From the cell containing the given text, extract its center point as [X, Y] coordinate. 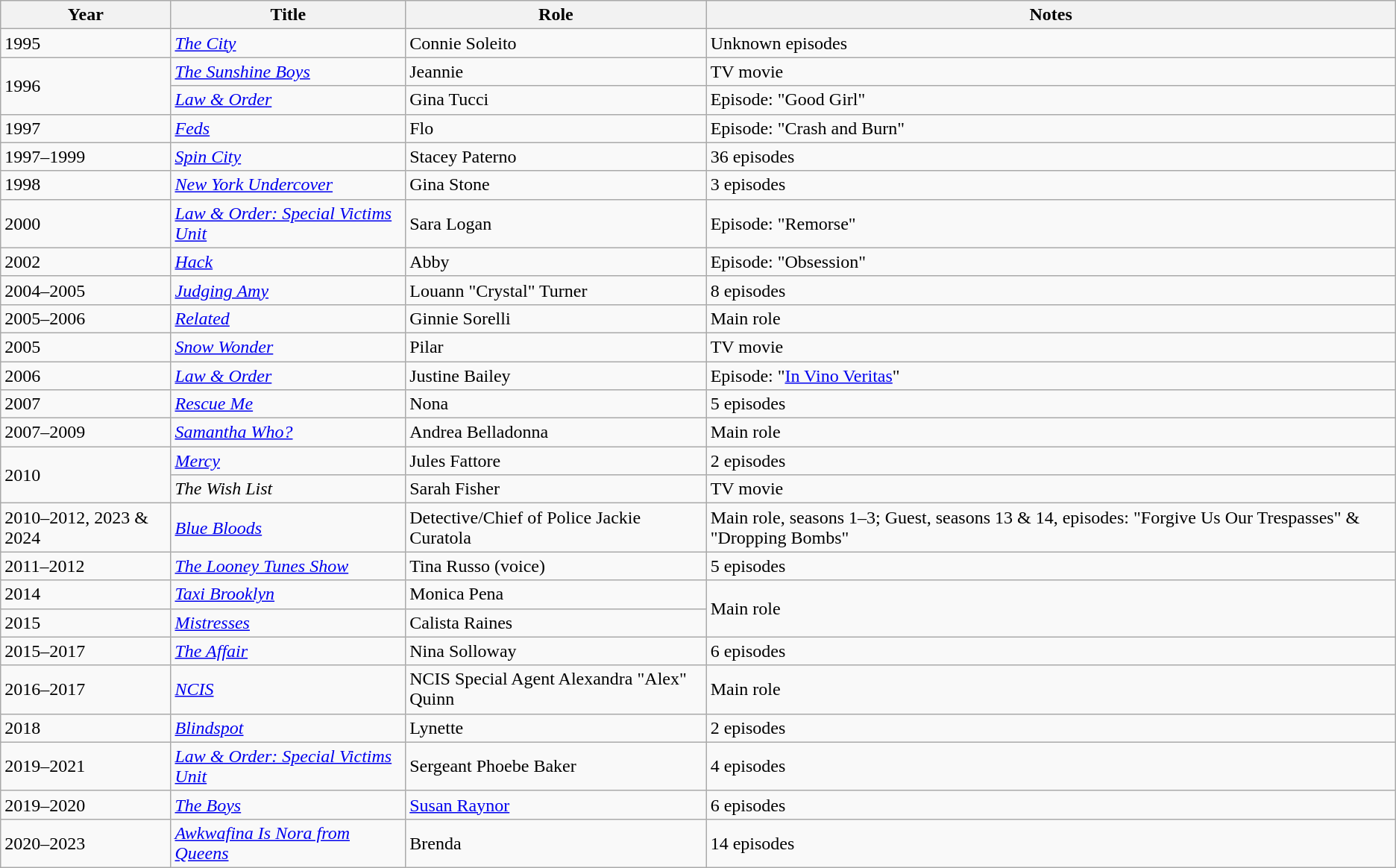
The Boys [288, 805]
2019–2020 [86, 805]
Nona [556, 404]
2014 [86, 594]
The Looney Tunes Show [288, 566]
Taxi Brooklyn [288, 594]
Mistresses [288, 623]
Related [288, 318]
Jules Fattore [556, 461]
Unknown episodes [1051, 43]
Jeannie [556, 72]
Detective/Chief of Police Jackie Curatola [556, 528]
Tina Russo (voice) [556, 566]
4 episodes [1051, 767]
2005 [86, 347]
Year [86, 15]
Stacey Paterno [556, 157]
Abby [556, 262]
1996 [86, 86]
Episode: "Crash and Burn" [1051, 128]
Samantha Who? [288, 433]
14 episodes [1051, 843]
Title [288, 15]
2016–2017 [86, 689]
Snow Wonder [288, 347]
Episode: "Good Girl" [1051, 100]
The Wish List [288, 489]
2007 [86, 404]
Blue Bloods [288, 528]
Calista Raines [556, 623]
2011–2012 [86, 566]
Susan Raynor [556, 805]
Connie Soleito [556, 43]
2018 [86, 728]
2015–2017 [86, 651]
Hack [288, 262]
2005–2006 [86, 318]
The Affair [288, 651]
Rescue Me [288, 404]
Notes [1051, 15]
2004–2005 [86, 290]
1997 [86, 128]
Episode: "Remorse" [1051, 224]
2020–2023 [86, 843]
2000 [86, 224]
Monica Pena [556, 594]
New York Undercover [288, 185]
Blindspot [288, 728]
The City [288, 43]
NCIS [288, 689]
Sergeant Phoebe Baker [556, 767]
3 episodes [1051, 185]
Role [556, 15]
Nina Solloway [556, 651]
Spin City [288, 157]
2010 [86, 475]
Brenda [556, 843]
Episode: "Obsession" [1051, 262]
Mercy [288, 461]
1998 [86, 185]
1995 [86, 43]
1997–1999 [86, 157]
Awkwafina Is Nora from Queens [288, 843]
36 episodes [1051, 157]
Andrea Belladonna [556, 433]
2006 [86, 375]
Sara Logan [556, 224]
2015 [86, 623]
Feds [288, 128]
Gina Tucci [556, 100]
Lynette [556, 728]
8 episodes [1051, 290]
Judging Amy [288, 290]
The Sunshine Boys [288, 72]
Louann "Crystal" Turner [556, 290]
Sarah Fisher [556, 489]
Pilar [556, 347]
Main role, seasons 1–3; Guest, seasons 13 & 14, episodes: "Forgive Us Our Trespasses" & "Dropping Bombs" [1051, 528]
Ginnie Sorelli [556, 318]
NCIS Special Agent Alexandra "Alex" Quinn [556, 689]
Justine Bailey [556, 375]
Episode: "In Vino Veritas" [1051, 375]
2002 [86, 262]
Gina Stone [556, 185]
2010–2012, 2023 & 2024 [86, 528]
2019–2021 [86, 767]
Flo [556, 128]
2007–2009 [86, 433]
